Return the (x, y) coordinate for the center point of the cell that contains the specified text.  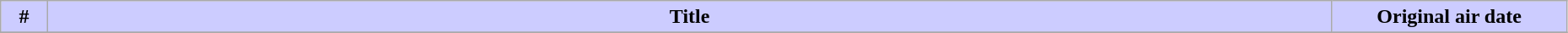
Title (689, 17)
Original air date (1449, 17)
# (24, 17)
